Search for the cell housing the specified text and yield its (X, Y) center coordinate. 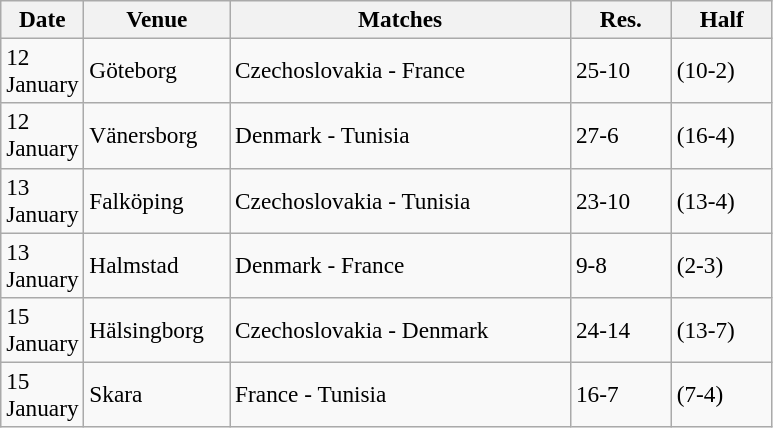
Denmark - Tunisia (400, 136)
Czechoslovakia - France (400, 70)
Half (722, 19)
Denmark - France (400, 264)
Göteborg (157, 70)
(2-3) (722, 264)
25-10 (620, 70)
(7-4) (722, 394)
(10-2) (722, 70)
24-14 (620, 330)
Venue (157, 19)
Halmstad (157, 264)
Date (42, 19)
23-10 (620, 200)
Vänersborg (157, 136)
(13-4) (722, 200)
Matches (400, 19)
France - Tunisia (400, 394)
Skara (157, 394)
27-6 (620, 136)
16-7 (620, 394)
(16-4) (722, 136)
(13-7) (722, 330)
9-8 (620, 264)
Czechoslovakia - Tunisia (400, 200)
Res. (620, 19)
Czechoslovakia - Denmark (400, 330)
Falköping (157, 200)
Hälsingborg (157, 330)
